Scan for the cell matching the given text and deliver its [X, Y] coordinate at center. 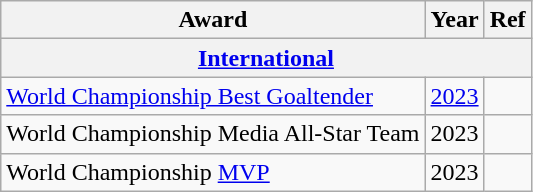
World Championship MVP [213, 172]
Year [454, 20]
International [266, 58]
World Championship Best Goaltender [213, 96]
Award [213, 20]
World Championship Media All-Star Team [213, 134]
Ref [508, 20]
